Find where the given text appears and provide that cell's center as (X, Y) coordinate. 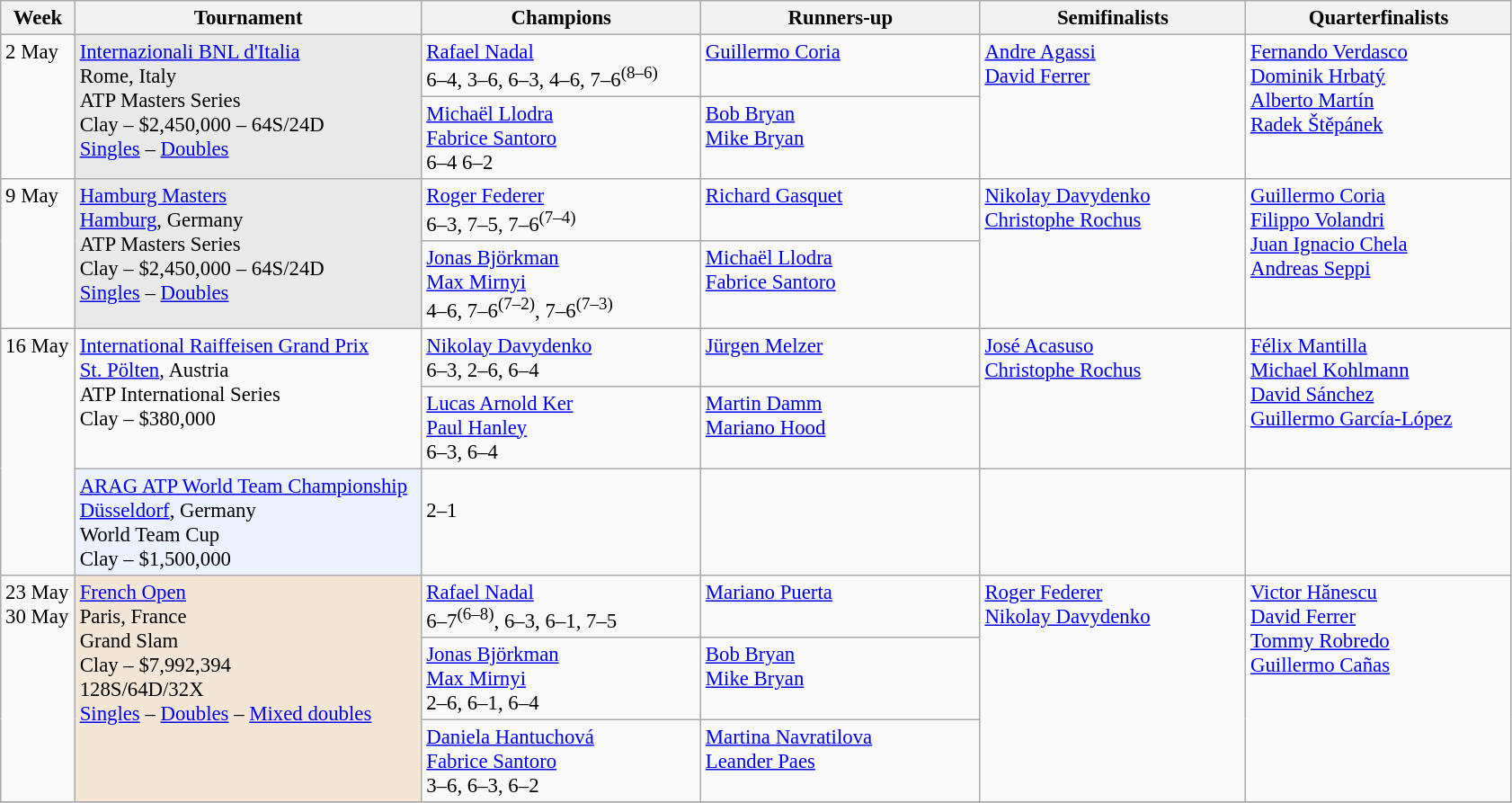
Internazionali BNL d'Italia Rome, ItalyATP Masters SeriesClay – $2,450,000 – 64S/24D Singles – Doubles (248, 108)
Jonas Björkman Max Mirnyi 2–6, 6–1, 6–4 (561, 679)
Michaël Llodra Fabrice Santoro (841, 284)
Martin Damm Mariano Hood (841, 427)
Fernando Verdasco Dominik Hrbatý Alberto Martín Radek Štěpánek (1379, 108)
Roger Federer 6–3, 7–5, 7–6(7–4) (561, 210)
Week (38, 18)
Félix Mantilla Michael Kohlmann David Sánchez Guillermo García-López (1379, 398)
Quarterfinalists (1379, 18)
Andre Agassi David Ferrer (1113, 108)
16 May (38, 451)
2–1 (561, 522)
Richard Gasquet (841, 210)
José Acasuso Christophe Rochus (1113, 398)
ARAG ATP World Team Championship Düsseldorf, GermanyWorld Team CupClay – $1,500,000 (248, 522)
Nikolay Davydenko Christophe Rochus (1113, 254)
Jürgen Melzer (841, 358)
Semifinalists (1113, 18)
2 May (38, 108)
Lucas Arnold Ker Paul Hanley 6–3, 6–4 (561, 427)
Champions (561, 18)
Roger Federer Nikolay Davydenko (1113, 688)
9 May (38, 254)
Michaël Llodra Fabrice Santoro 6–4 6–2 (561, 138)
Rafael Nadal6–7(6–8), 6–3, 6–1, 7–5 (561, 606)
Rafael Nadal 6–4, 3–6, 6–3, 4–6, 7–6(8–6) (561, 67)
Tournament (248, 18)
French Open Paris, FranceGrand SlamClay – $7,992,394 128S/64D/32X Singles – Doubles – Mixed doubles (248, 688)
Nikolay Davydenko 6–3, 2–6, 6–4 (561, 358)
International Raiffeisen Grand Prix St. Pölten, AustriaATP International SeriesClay – $380,000 (248, 398)
23 May30 May (38, 688)
Runners-up (841, 18)
Daniela Hantuchová Fabrice Santoro3–6, 6–3, 6–2 (561, 761)
Jonas Björkman Max Mirnyi 4–6, 7–6(7–2), 7–6(7–3) (561, 284)
Guillermo Coria Filippo Volandri Juan Ignacio Chela Andreas Seppi (1379, 254)
Martina Navratilova Leander Paes (841, 761)
Guillermo Coria (841, 67)
Mariano Puerta (841, 606)
Hamburg Masters Hamburg, GermanyATP Masters SeriesClay – $2,450,000 – 64S/24D Singles – Doubles (248, 254)
Victor Hănescu David Ferrer Tommy Robredo Guillermo Cañas (1379, 688)
